Return [x, y] of the center of cell containing provided text 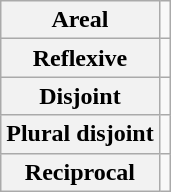
Reciprocal [80, 172]
Disjoint [80, 96]
Reflexive [80, 58]
Areal [80, 20]
Plural disjoint [80, 134]
